Provide the [X, Y] coordinate of the cell's center where the given text is located.  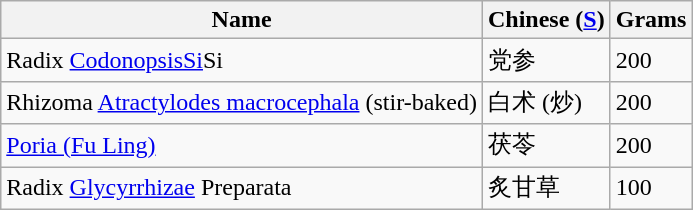
Radix Glycyrrhizae Preparata [242, 188]
白术 (炒) [546, 102]
Rhizoma Atractylodes macrocephala (stir-baked) [242, 102]
Name [242, 20]
茯苓 [546, 146]
Radix CodonopsisSiSi [242, 60]
党参 [546, 60]
Poria (Fu Ling) [242, 146]
Grams [651, 20]
Chinese (S) [546, 20]
100 [651, 188]
炙甘草 [546, 188]
